From the cell containing the given text, extract its center point as (X, Y) coordinate. 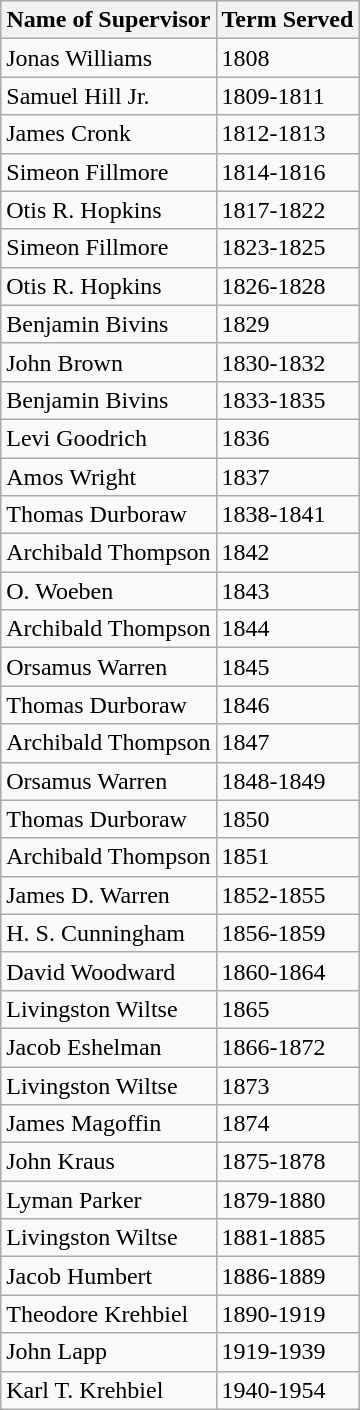
1844 (288, 629)
Lyman Parker (108, 1200)
1848-1849 (288, 781)
1814-1816 (288, 172)
James D. Warren (108, 895)
1842 (288, 553)
H. S. Cunningham (108, 933)
Amos Wright (108, 477)
1940-1954 (288, 1390)
1826-1828 (288, 286)
Jacob Humbert (108, 1276)
1890-1919 (288, 1314)
1847 (288, 743)
1808 (288, 58)
1833-1835 (288, 400)
1829 (288, 324)
1836 (288, 438)
1919-1939 (288, 1352)
Karl T. Krehbiel (108, 1390)
1817-1822 (288, 210)
1812-1813 (288, 134)
1865 (288, 1009)
1846 (288, 705)
1860-1864 (288, 971)
1823-1825 (288, 248)
David Woodward (108, 971)
1845 (288, 667)
1852-1855 (288, 895)
1850 (288, 819)
1873 (288, 1085)
John Brown (108, 362)
1851 (288, 857)
Term Served (288, 20)
Jacob Eshelman (108, 1047)
O. Woeben (108, 591)
1809-1811 (288, 96)
Jonas Williams (108, 58)
Levi Goodrich (108, 438)
1881-1885 (288, 1238)
1866-1872 (288, 1047)
1856-1859 (288, 933)
1837 (288, 477)
James Magoffin (108, 1124)
1830-1832 (288, 362)
1886-1889 (288, 1276)
1838-1841 (288, 515)
1874 (288, 1124)
John Kraus (108, 1162)
1875-1878 (288, 1162)
John Lapp (108, 1352)
Samuel Hill Jr. (108, 96)
1843 (288, 591)
James Cronk (108, 134)
Name of Supervisor (108, 20)
1879-1880 (288, 1200)
Theodore Krehbiel (108, 1314)
